Output the [x, y] coordinate of the center of the cell containing the given text.  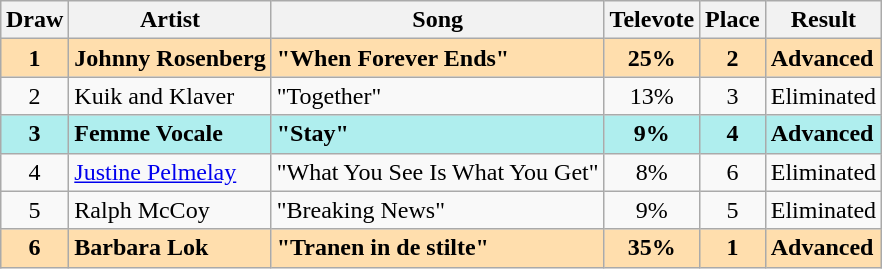
13% [652, 96]
"Breaking News" [438, 210]
35% [652, 248]
"Stay" [438, 134]
"Tranen in de stilte" [438, 248]
Song [438, 20]
"Together" [438, 96]
Justine Pelmelay [170, 172]
Kuik and Klaver [170, 96]
Result [823, 20]
Televote [652, 20]
"When Forever Ends" [438, 58]
Barbara Lok [170, 248]
Johnny Rosenberg [170, 58]
Place [733, 20]
25% [652, 58]
"What You See Is What You Get" [438, 172]
Femme Vocale [170, 134]
Draw [34, 20]
Ralph McCoy [170, 210]
8% [652, 172]
Artist [170, 20]
